Detect which cell encompasses the target text, then output its (X, Y) center coordinate. 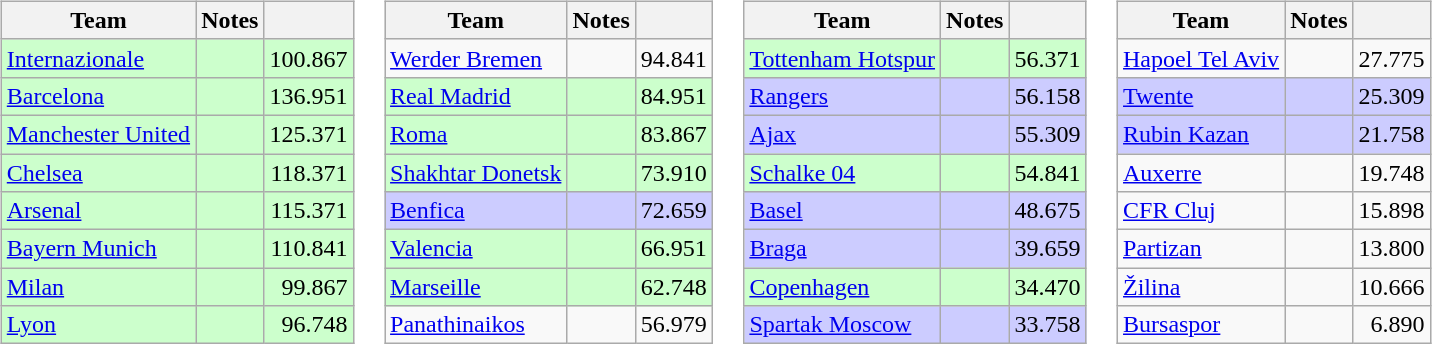
Marseille (476, 287)
72.659 (674, 211)
99.867 (308, 287)
Copenhagen (842, 287)
6.890 (1392, 325)
96.748 (308, 325)
Chelsea (98, 173)
Auxerre (1202, 173)
Bayern Munich (98, 249)
Bursaspor (1202, 325)
100.867 (308, 58)
56.158 (1048, 96)
Barcelona (98, 96)
Panathinaikos (476, 325)
Lyon (98, 325)
83.867 (674, 134)
19.748 (1392, 173)
25.309 (1392, 96)
27.775 (1392, 58)
Milan (98, 287)
10.666 (1392, 287)
13.800 (1392, 249)
94.841 (674, 58)
Shakhtar Donetsk (476, 173)
Braga (842, 249)
Manchester United (98, 134)
Rubin Kazan (1202, 134)
Valencia (476, 249)
84.951 (674, 96)
56.371 (1048, 58)
54.841 (1048, 173)
Benfica (476, 211)
Partizan (1202, 249)
115.371 (308, 211)
Twente (1202, 96)
55.309 (1048, 134)
125.371 (308, 134)
110.841 (308, 249)
15.898 (1392, 211)
118.371 (308, 173)
Hapoel Tel Aviv (1202, 58)
Basel (842, 211)
34.470 (1048, 287)
Internazionale (98, 58)
Žilina (1202, 287)
62.748 (674, 287)
73.910 (674, 173)
Schalke 04 (842, 173)
56.979 (674, 325)
33.758 (1048, 325)
Ajax (842, 134)
Tottenham Hotspur (842, 58)
Werder Bremen (476, 58)
Rangers (842, 96)
Spartak Moscow (842, 325)
39.659 (1048, 249)
Roma (476, 134)
66.951 (674, 249)
136.951 (308, 96)
Arsenal (98, 211)
Real Madrid (476, 96)
48.675 (1048, 211)
21.758 (1392, 134)
CFR Cluj (1202, 211)
